Find where the given text appears and provide that cell's center as (x, y) coordinate. 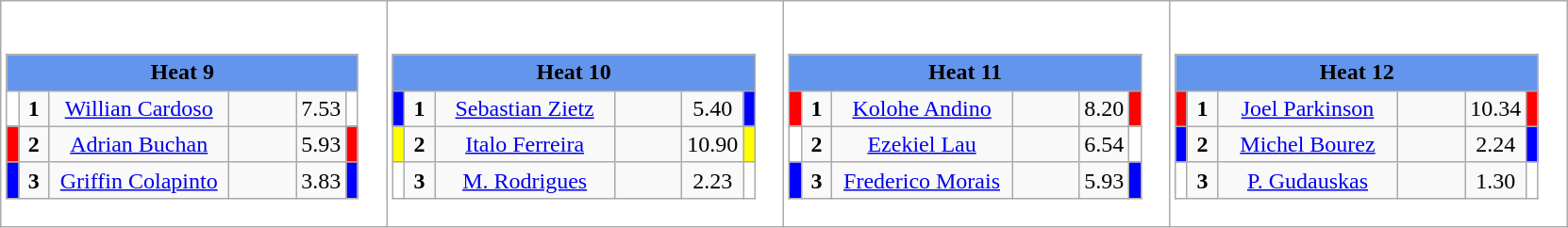
Sebastian Zietz (525, 108)
Adrian Buchan (140, 144)
7.53 (321, 108)
Michel Bourez (1308, 144)
Griffin Colapinto (140, 180)
M. Rodrigues (525, 180)
3.83 (321, 180)
5.40 (713, 108)
Italo Ferreira (525, 144)
Heat 9 1 Willian Cardoso 7.53 2 Adrian Buchan 5.93 3 Griffin Colapinto 3.83 (194, 114)
Heat 10 1 Sebastian Zietz 5.40 2 Italo Ferreira 10.90 3 M. Rodrigues 2.23 (585, 114)
1.30 (1496, 180)
Joel Parkinson (1308, 108)
Kolohe Andino (923, 108)
Heat 12 1 Joel Parkinson 10.34 2 Michel Bourez 2.24 3 P. Gudauskas 1.30 (1368, 114)
2.23 (713, 180)
10.34 (1496, 108)
Heat 10 (574, 73)
Heat 9 (182, 73)
Heat 11 (965, 73)
Heat 12 (1357, 73)
Heat 11 1 Kolohe Andino 8.20 2 Ezekiel Lau 6.54 3 Frederico Morais 5.93 (977, 114)
10.90 (713, 144)
6.54 (1104, 144)
Frederico Morais (923, 180)
P. Gudauskas (1308, 180)
Willian Cardoso (140, 108)
8.20 (1104, 108)
Ezekiel Lau (923, 144)
2.24 (1496, 144)
